Scan for the cell matching the given text and deliver its (x, y) coordinate at center. 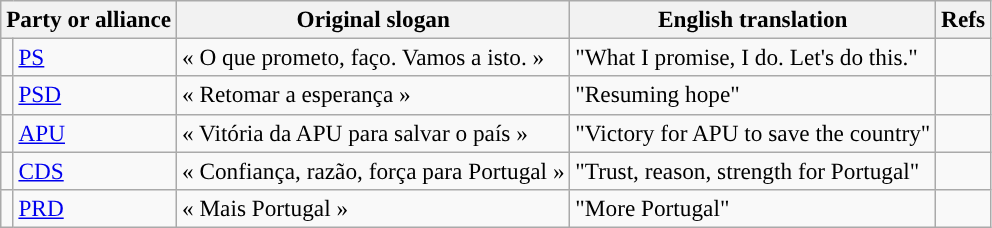
"More Portugal" (753, 208)
Party or alliance (89, 19)
« Confiança, razão, força para Portugal » (374, 170)
English translation (753, 19)
« O que prometo, faço. Vamos a isto. » (374, 57)
APU (95, 133)
PRD (95, 208)
« Mais Portugal » (374, 208)
"Resuming hope" (753, 95)
« Retomar a esperança » (374, 95)
PSD (95, 95)
"Victory for APU to save the country" (753, 133)
PS (95, 57)
« Vitória da APU para salvar o país » (374, 133)
"What I promise, I do. Let's do this." (753, 57)
"Trust, reason, strength for Portugal" (753, 170)
Original slogan (374, 19)
CDS (95, 170)
Refs (964, 19)
